Provide the [x, y] coordinate of the cell's center where the given text is located.  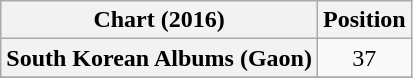
Chart (2016) [160, 20]
South Korean Albums (Gaon) [160, 58]
37 [364, 58]
Position [364, 20]
